Return the (X, Y) coordinate for the center point of the cell that contains the specified text.  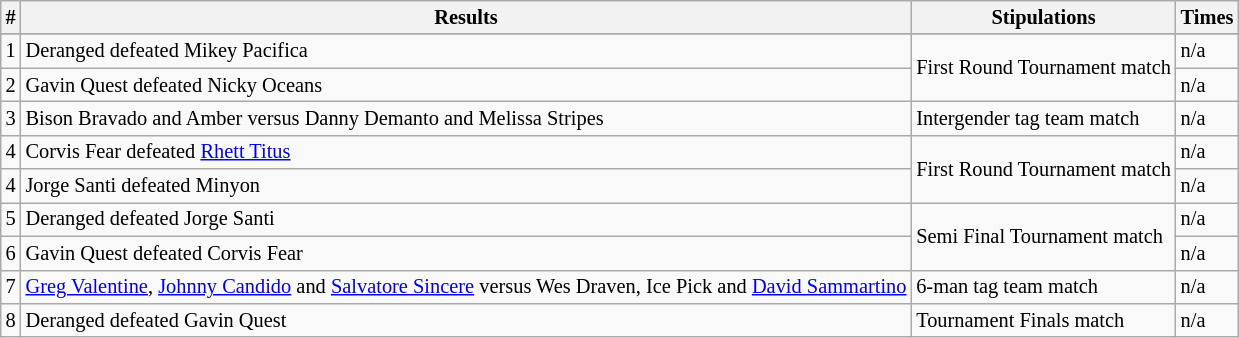
Deranged defeated Gavin Quest (466, 320)
# (11, 17)
6 (11, 253)
8 (11, 320)
Deranged defeated Jorge Santi (466, 219)
Tournament Finals match (1043, 320)
Semi Final Tournament match (1043, 236)
1 (11, 51)
3 (11, 118)
Bison Bravado and Amber versus Danny Demanto and Melissa Stripes (466, 118)
Stipulations (1043, 17)
2 (11, 85)
Jorge Santi defeated Minyon (466, 186)
Corvis Fear defeated Rhett Titus (466, 152)
7 (11, 287)
Intergender tag team match (1043, 118)
6-man tag team match (1043, 287)
Results (466, 17)
Deranged defeated Mikey Pacifica (466, 51)
5 (11, 219)
Greg Valentine, Johnny Candido and Salvatore Sincere versus Wes Draven, Ice Pick and David Sammartino (466, 287)
Gavin Quest defeated Corvis Fear (466, 253)
Gavin Quest defeated Nicky Oceans (466, 85)
Times (1208, 17)
